Pinpoint the cell where the given text exists, returning its [X, Y] midpoint coordinate. 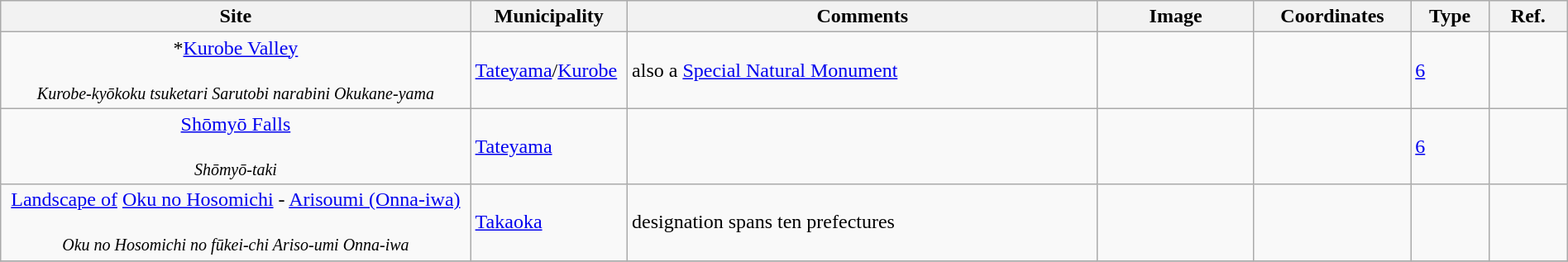
Landscape of Oku no Hosomichi - Arisoumi (Onna-iwa)Oku no Hosomichi no fūkei-chi Ariso-umi Onna-iwa [236, 222]
Site [236, 17]
Tateyama [549, 146]
designation spans ten prefectures [863, 222]
also a Special Natural Monument [863, 70]
Image [1176, 17]
Ref. [1528, 17]
Shōmyō FallsShōmyō-taki [236, 146]
Type [1451, 17]
*Kurobe ValleyKurobe-kyōkoku tsuketari Sarutobi narabini Okukane-yama [236, 70]
Municipality [549, 17]
Takaoka [549, 222]
Coordinates [1331, 17]
Comments [863, 17]
Tateyama/Kurobe [549, 70]
